Extract the [X, Y] coordinate from the center of the cell holding the provided text.  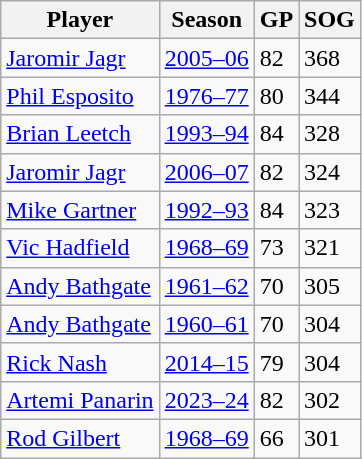
Rick Nash [80, 362]
Rod Gilbert [80, 438]
1961–62 [206, 286]
324 [330, 172]
1992–93 [206, 210]
Vic Hadfield [80, 248]
SOG [330, 20]
Phil Esposito [80, 96]
80 [276, 96]
1976–77 [206, 96]
321 [330, 248]
1960–61 [206, 324]
323 [330, 210]
301 [330, 438]
79 [276, 362]
Brian Leetch [80, 134]
Season [206, 20]
1993–94 [206, 134]
GP [276, 20]
305 [330, 286]
344 [330, 96]
73 [276, 248]
2023–24 [206, 400]
Mike Gartner [80, 210]
2014–15 [206, 362]
Player [80, 20]
2005–06 [206, 58]
Artemi Panarin [80, 400]
328 [330, 134]
66 [276, 438]
2006–07 [206, 172]
368 [330, 58]
302 [330, 400]
